Return [x, y] of the center of cell containing provided text 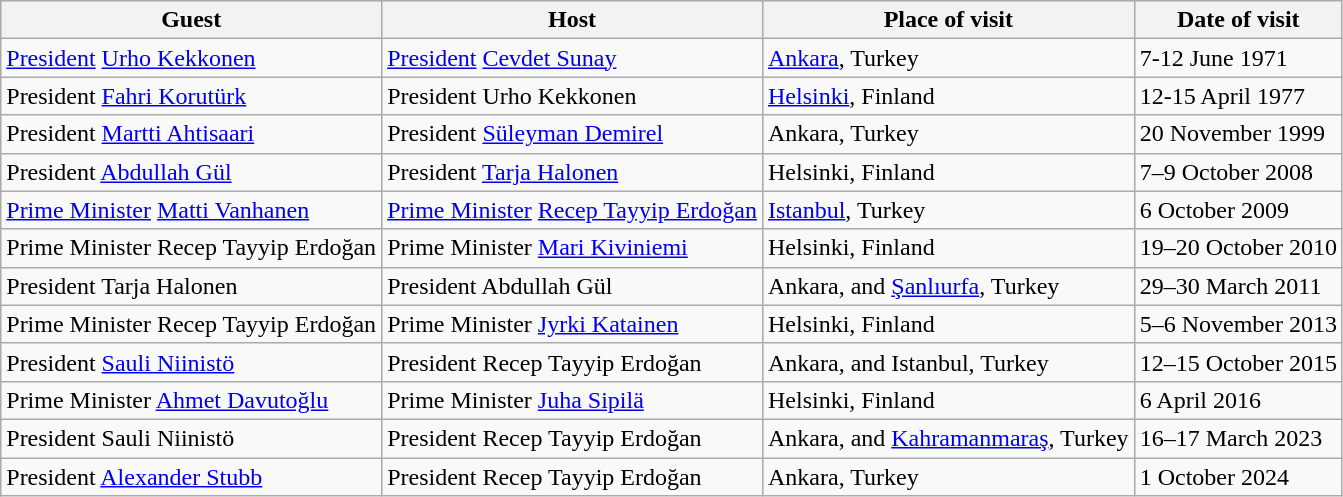
President Alexander Stubb [192, 477]
Prime Minister Mari Kiviniemi [572, 248]
20 November 1999 [1238, 134]
Ankara, and Şanlıurfa, Turkey [948, 286]
Ankara, and Kahramanmaraş, Turkey [948, 438]
Place of visit [948, 20]
Prime Minister Juha Sipilä [572, 400]
Prime Minister Ahmet Davutoğlu [192, 400]
Guest [192, 20]
5–6 November 2013 [1238, 324]
Istanbul, Turkey [948, 210]
President Süleyman Demirel [572, 134]
Date of visit [1238, 20]
7-12 June 1971 [1238, 58]
6 October 2009 [1238, 210]
President Martti Ahtisaari [192, 134]
President Cevdet Sunay [572, 58]
Ankara, and Istanbul, Turkey [948, 362]
12-15 April 1977 [1238, 96]
16–17 March 2023 [1238, 438]
19–20 October 2010 [1238, 248]
12–15 October 2015 [1238, 362]
Prime Minister Matti Vanhanen [192, 210]
Host [572, 20]
6 April 2016 [1238, 400]
7–9 October 2008 [1238, 172]
President Fahri Korutürk [192, 96]
1 October 2024 [1238, 477]
Prime Minister Jyrki Katainen [572, 324]
29–30 March 2011 [1238, 286]
